For the text-containing cell, return its midpoint in [x, y] coordinate format. 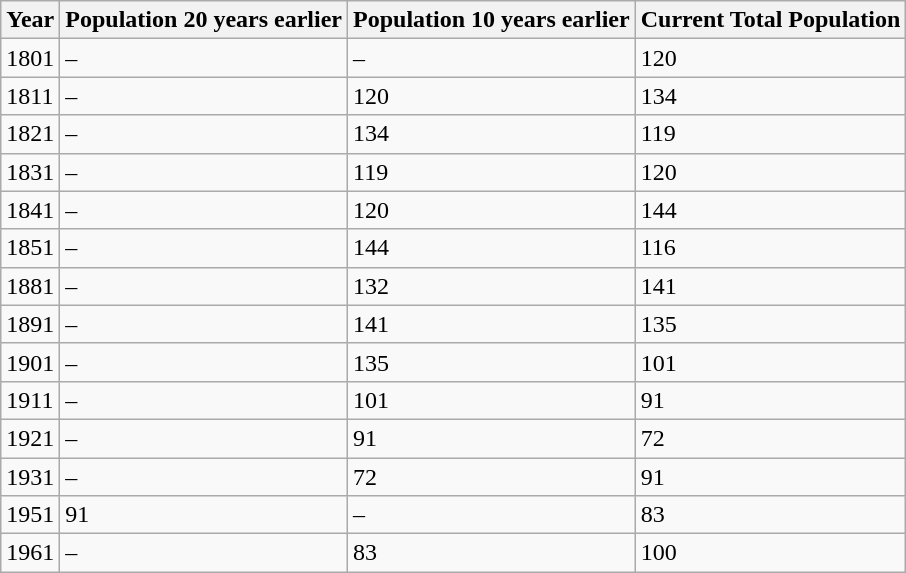
Population 20 years earlier [204, 20]
1801 [30, 58]
Current Total Population [770, 20]
1961 [30, 553]
100 [770, 553]
1951 [30, 515]
1841 [30, 210]
1911 [30, 400]
132 [492, 286]
1881 [30, 286]
Year [30, 20]
Population 10 years earlier [492, 20]
1931 [30, 477]
1921 [30, 438]
1811 [30, 96]
1831 [30, 172]
1821 [30, 134]
1891 [30, 324]
116 [770, 248]
1851 [30, 248]
1901 [30, 362]
